Pinpoint the cell where the given text exists, returning its (X, Y) midpoint coordinate. 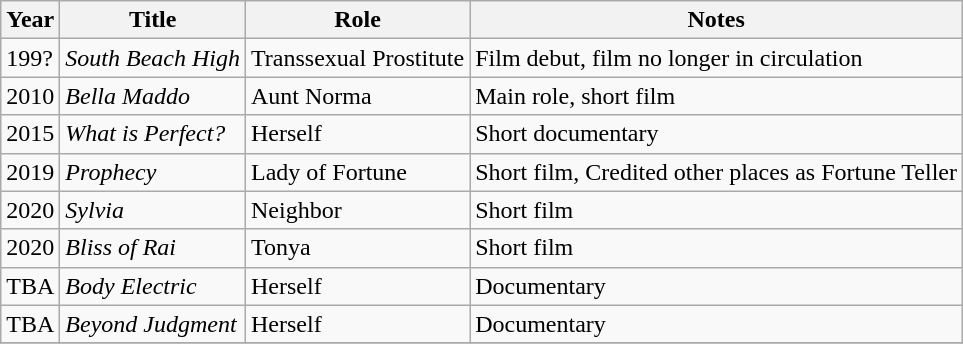
Role (358, 20)
Year (30, 20)
199? (30, 58)
Transsexual Prostitute (358, 58)
Bella Maddo (153, 96)
2019 (30, 172)
Main role, short film (716, 96)
Title (153, 20)
2015 (30, 134)
Aunt Norma (358, 96)
Body Electric (153, 286)
Sylvia (153, 210)
Short documentary (716, 134)
Film debut, film no longer in circulation (716, 58)
Neighbor (358, 210)
Short film, Credited other places as Fortune Teller (716, 172)
Lady of Fortune (358, 172)
Beyond Judgment (153, 324)
Prophecy (153, 172)
What is Perfect? (153, 134)
Tonya (358, 248)
South Beach High (153, 58)
Bliss of Rai (153, 248)
2010 (30, 96)
Notes (716, 20)
